Search for the cell housing the specified text and yield its [x, y] center coordinate. 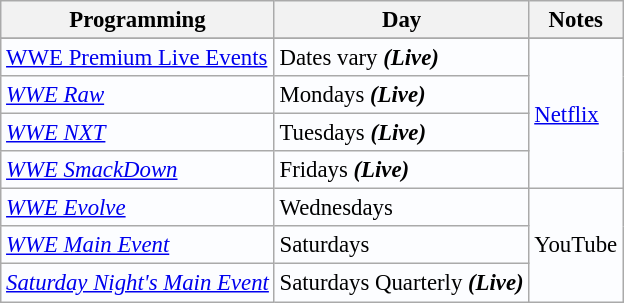
WWE Main Event [138, 245]
WWE Evolve [138, 208]
WWE NXT [138, 133]
WWE Premium Live Events [138, 58]
Day [402, 20]
Mondays (Live) [402, 95]
Tuesdays (Live) [402, 133]
Notes [576, 20]
Dates vary (Live) [402, 58]
Programming [138, 20]
Saturdays Quarterly (Live) [402, 283]
Netflix [576, 114]
Fridays (Live) [402, 170]
WWE SmackDown [138, 170]
Saturdays [402, 245]
Saturday Night's Main Event [138, 283]
WWE Raw [138, 95]
YouTube [576, 246]
Wednesdays [402, 208]
